Scan for the cell matching the given text and deliver its (x, y) coordinate at center. 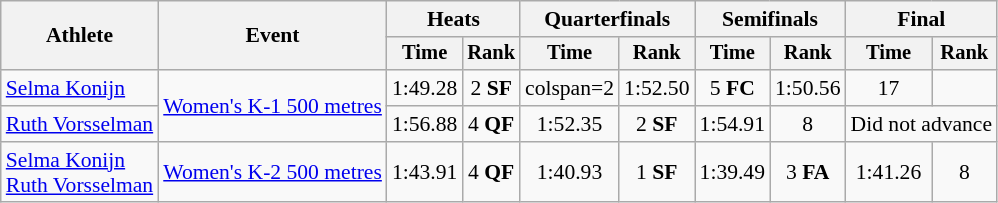
Event (272, 36)
Semifinals (770, 19)
Women's K-2 500 metres (272, 172)
Athlete (80, 36)
5 FC (732, 88)
colspan=2 (570, 88)
1:39.49 (732, 172)
3 FA (808, 172)
Ruth Vorsselman (80, 124)
1:49.28 (424, 88)
1 SF (656, 172)
Women's K-1 500 metres (272, 106)
Did not advance (922, 124)
Selma KonijnRuth Vorsselman (80, 172)
Quarterfinals (608, 19)
17 (889, 88)
1:50.56 (808, 88)
1:40.93 (570, 172)
Selma Konijn (80, 88)
1:43.91 (424, 172)
1:52.35 (570, 124)
1:56.88 (424, 124)
1:41.26 (889, 172)
Heats (454, 19)
1:52.50 (656, 88)
Final (922, 19)
1:54.91 (732, 124)
